Locate the cell with the specified text and output its (X, Y) center coordinate. 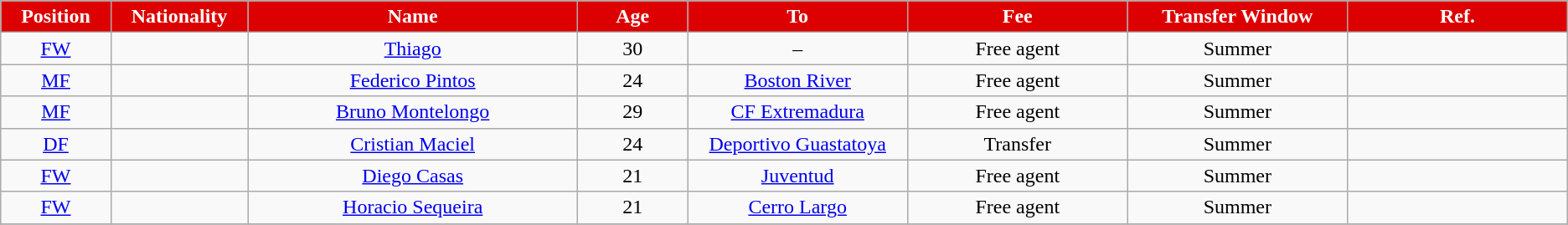
Federico Pintos (413, 80)
Nationality (179, 17)
Thiago (413, 49)
Ref. (1457, 17)
Deportivo Guastatoya (797, 144)
Transfer (1017, 144)
Fee (1017, 17)
Boston River (797, 80)
29 (633, 112)
To (797, 17)
Cristian Maciel (413, 144)
Cerro Largo (797, 207)
Transfer Window (1238, 17)
– (797, 49)
30 (633, 49)
Diego Casas (413, 176)
Bruno Montelongo (413, 112)
Position (56, 17)
CF Extremadura (797, 112)
Age (633, 17)
Name (413, 17)
DF (56, 144)
Juventud (797, 176)
Horacio Sequeira (413, 207)
